Provide the [x, y] coordinate of the cell's center where the given text is located.  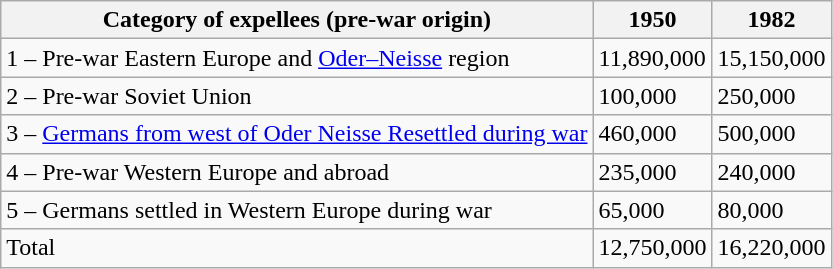
2 – Pre-war Soviet Union [297, 96]
5 – Germans settled in Western Europe during war [297, 210]
500,000 [772, 134]
1982 [772, 20]
235,000 [652, 172]
4 – Pre-war Western Europe and abroad [297, 172]
80,000 [772, 210]
100,000 [652, 96]
3 – Germans from west of Oder Neisse Resettled during war [297, 134]
1950 [652, 20]
240,000 [772, 172]
12,750,000 [652, 248]
460,000 [652, 134]
11,890,000 [652, 58]
250,000 [772, 96]
16,220,000 [772, 248]
Category of expellees (pre-war origin) [297, 20]
65,000 [652, 210]
Total [297, 248]
15,150,000 [772, 58]
1 – Pre-war Eastern Europe and Oder–Neisse region [297, 58]
